Return [X, Y] of the center of cell containing provided text 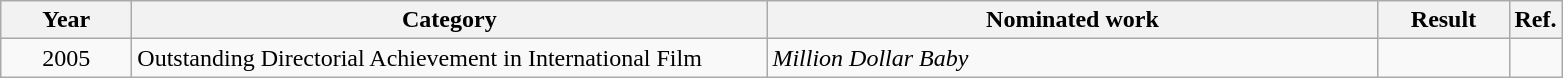
Million Dollar Baby [1072, 58]
Outstanding Directorial Achievement in International Film [450, 58]
Year [66, 20]
2005 [66, 58]
Category [450, 20]
Result [1444, 20]
Nominated work [1072, 20]
Ref. [1536, 20]
